Search for the cell housing the specified text and yield its [x, y] center coordinate. 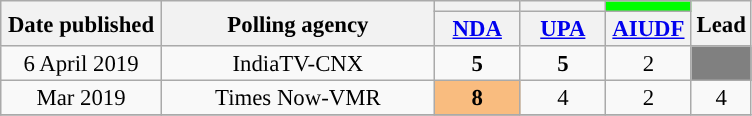
AIUDF [649, 30]
6 April 2019 [82, 64]
Times Now-VMR [298, 98]
8 [477, 98]
IndiaTV-CNX [298, 64]
NDA [477, 30]
Polling agency [298, 24]
Lead [721, 24]
UPA [563, 30]
Date published [82, 24]
Mar 2019 [82, 98]
